Output the (X, Y) coordinate of the center of the cell containing the given text.  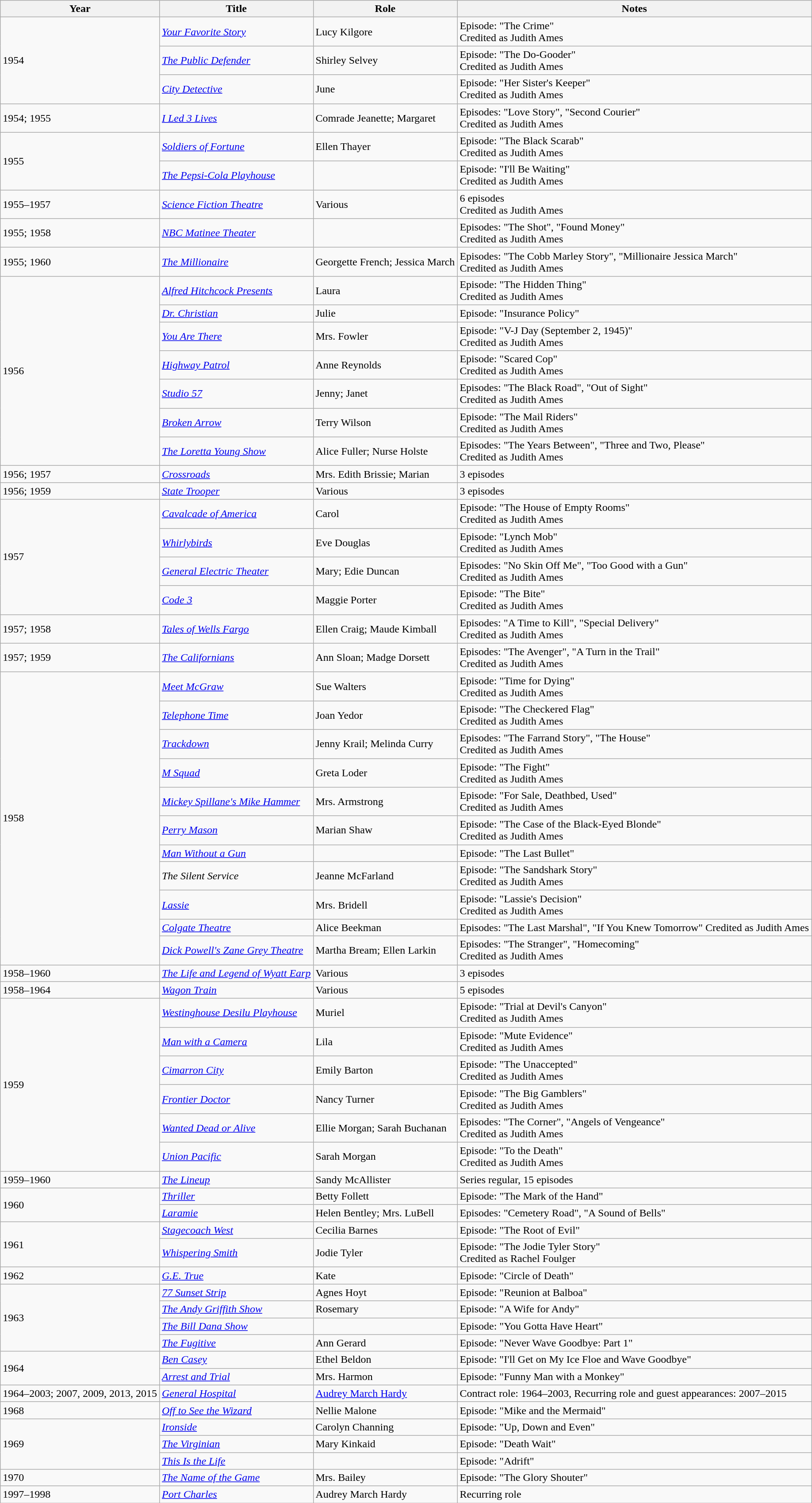
Dick Powell's Zane Grey Theatre (236, 950)
Episode: "The Hidden Thing"Credited as Judith Ames (634, 290)
6 episodesCredited as Judith Ames (634, 204)
Episode: "The Sandshark Story"Credited as Judith Ames (634, 876)
Episode: "The Big Gamblers"Credited as Judith Ames (634, 1099)
Colgate Theatre (236, 928)
Lucy Kilgore (385, 32)
Episode: "Death Wait" (634, 1444)
Crossroads (236, 474)
Man with a Camera (236, 1041)
Whirlybirds (236, 542)
Episode: "The Glory Shouter" (634, 1478)
Stagecoach West (236, 1230)
Episode: "The Last Bullet" (634, 853)
Alice Fuller; Nurse Holste (385, 451)
Mrs. Fowler (385, 336)
Episode: "The Mail Riders"Credited as Judith Ames (634, 423)
Martha Bream; Ellen Larkin (385, 950)
Thriller (236, 1196)
Jodie Tyler (385, 1253)
Ann Sloan; Madge Dorsett (385, 657)
Westinghouse Desilu Playhouse (236, 1013)
Your Favorite Story (236, 32)
The Bill Dana Show (236, 1326)
Lila (385, 1041)
1955; 1958 (80, 233)
Helen Bentley; Mrs. LuBell (385, 1213)
Episodes: "A Time to Kill", "Special Delivery"Credited as Judith Ames (634, 629)
Episode: "Lynch Mob"Credited as Judith Ames (634, 542)
The Pepsi-Cola Playhouse (236, 175)
Episodes: "The Avenger", "A Turn in the Trail"Credited as Judith Ames (634, 657)
June (385, 89)
Emily Barton (385, 1070)
Series regular, 15 episodes (634, 1180)
1958 (80, 818)
State Trooper (236, 491)
Mrs. Harmon (385, 1376)
Episode: "Funny Man with a Monkey" (634, 1376)
Studio 57 (236, 394)
Episode: "The Crime"Credited as Judith Ames (634, 32)
Ellen Thayer (385, 147)
1956 (80, 371)
Episode: "I'll Get on My Ice Floe and Wave Goodbye" (634, 1360)
Mary Kinkaid (385, 1444)
Broken Arrow (236, 423)
Tales of Wells Fargo (236, 629)
Episode: "The Case of the Black-Eyed Blonde"Credited as Judith Ames (634, 831)
This Is the Life (236, 1461)
Carolyn Channing (385, 1427)
Highway Patrol (236, 365)
Episodes: "The Farrand Story", "The House"Credited as Judith Ames (634, 744)
Episode: "Trial at Devil's Canyon"Credited as Judith Ames (634, 1013)
The Silent Service (236, 876)
Laramie (236, 1213)
Marian Shaw (385, 831)
Dr. Christian (236, 313)
The Life and Legend of Wyatt Earp (236, 973)
The Lineup (236, 1180)
Carol (385, 514)
1957; 1958 (80, 629)
Ethel Beldon (385, 1360)
Episode: "Time for Dying"Credited as Judith Ames (634, 686)
1955–1957 (80, 204)
The Andy Griffith Show (236, 1309)
Mrs. Armstrong (385, 801)
Episode: "To the Death"Credited as Judith Ames (634, 1156)
1997–1998 (80, 1495)
Port Charles (236, 1495)
Year (80, 9)
Sandy McAllister (385, 1180)
1957 (80, 557)
Frontier Doctor (236, 1099)
General Hospital (236, 1393)
Episodes: "The Cobb Marley Story", "Millionaire Jessica March"Credited as Judith Ames (634, 262)
Wagon Train (236, 990)
Alfred Hitchcock Presents (236, 290)
1961 (80, 1245)
Episode: "The Do-Gooder"Credited as Judith Ames (634, 60)
Episode: "I'll Be Waiting"Credited as Judith Ames (634, 175)
NBC Matinee Theater (236, 233)
Episodes: "The Shot", "Found Money"Credited as Judith Ames (634, 233)
Episode: "Lassie's Decision"Credited as Judith Ames (634, 905)
Title (236, 9)
Laura (385, 290)
Episodes: "The Stranger", "Homecoming"Credited as Judith Ames (634, 950)
Episode: "You Gotta Have Heart" (634, 1326)
Nancy Turner (385, 1099)
Ellen Craig; Maude Kimball (385, 629)
Jeanne McFarland (385, 876)
1959–1960 (80, 1180)
1955 (80, 161)
Mrs. Edith Brissie; Marian (385, 474)
1956; 1959 (80, 491)
Agnes Hoyt (385, 1292)
Union Pacific (236, 1156)
5 episodes (634, 990)
Off to See the Wizard (236, 1410)
The Californians (236, 657)
Episodes: "Love Story", "Second Courier"Credited as Judith Ames (634, 118)
Meet McGraw (236, 686)
City Detective (236, 89)
Episode: "Insurance Policy" (634, 313)
Whispering Smith (236, 1253)
Cavalcade of America (236, 514)
The Fugitive (236, 1343)
Episode: "A Wife for Andy" (634, 1309)
Episode: "Up, Down and Even" (634, 1427)
Ben Casey (236, 1360)
1970 (80, 1478)
Episode: "The House of Empty Rooms"Credited as Judith Ames (634, 514)
Episode: "The Unaccepted"Credited as Judith Ames (634, 1070)
Episode: "The Root of Evil" (634, 1230)
Episodes: "Cemetery Road", "A Sound of Bells" (634, 1213)
You Are There (236, 336)
Sarah Morgan (385, 1156)
Man Without a Gun (236, 853)
1957; 1959 (80, 657)
Episodes: "The Black Road", "Out of Sight"Credited as Judith Ames (634, 394)
1960 (80, 1205)
Greta Loder (385, 772)
G.E. True (236, 1276)
Jenny; Janet (385, 394)
1954; 1955 (80, 118)
Kate (385, 1276)
Mary; Edie Duncan (385, 571)
Episode: "Mike and the Mermaid" (634, 1410)
Contract role: 1964–2003, Recurring role and guest appearances: 2007–2015 (634, 1393)
The Public Defender (236, 60)
1956; 1957 (80, 474)
1959 (80, 1085)
1958–1964 (80, 990)
Mickey Spillane's Mike Hammer (236, 801)
Episode: "Never Wave Goodbye: Part 1" (634, 1343)
The Loretta Young Show (236, 451)
Episode: "Her Sister's Keeper"Credited as Judith Ames (634, 89)
Episode: "Adrift" (634, 1461)
M Squad (236, 772)
Wanted Dead or Alive (236, 1128)
Sue Walters (385, 686)
1962 (80, 1276)
Role (385, 9)
The Millionaire (236, 262)
I Led 3 Lives (236, 118)
Episode: "For Sale, Deathbed, Used"Credited as Judith Ames (634, 801)
Recurring role (634, 1495)
The Virginian (236, 1444)
Nellie Malone (385, 1410)
Maggie Porter (385, 600)
Alice Beekman (385, 928)
Notes (634, 9)
1963 (80, 1318)
Arrest and Trial (236, 1376)
Cimarron City (236, 1070)
Anne Reynolds (385, 365)
Episode: "The Fight"Credited as Judith Ames (634, 772)
Episode: "Reunion at Balboa" (634, 1292)
Georgette French; Jessica March (385, 262)
1958–1960 (80, 973)
Episode: "The Bite"Credited as Judith Ames (634, 600)
1964–2003; 2007, 2009, 2013, 2015 (80, 1393)
Episode: "The Checkered Flag"Credited as Judith Ames (634, 715)
Jenny Krail; Melinda Curry (385, 744)
Ellie Morgan; Sarah Buchanan (385, 1128)
Mrs. Bridell (385, 905)
Joan Yedor (385, 715)
Eve Douglas (385, 542)
Terry Wilson (385, 423)
Julie (385, 313)
Code 3 (236, 600)
Perry Mason (236, 831)
The Name of the Game (236, 1478)
Shirley Selvey (385, 60)
1969 (80, 1444)
Episodes: "The Corner", "Angels of Vengeance"Credited as Judith Ames (634, 1128)
Betty Follett (385, 1196)
General Electric Theater (236, 571)
Lassie (236, 905)
Ironside (236, 1427)
Soldiers of Fortune (236, 147)
Episodes: "No Skin Off Me", "Too Good with a Gun"Credited as Judith Ames (634, 571)
Episodes: "The Years Between", "Three and Two, Please"Credited as Judith Ames (634, 451)
Episode: "The Black Scarab"Credited as Judith Ames (634, 147)
1954 (80, 60)
Telephone Time (236, 715)
Cecilia Barnes (385, 1230)
Ann Gerard (385, 1343)
1964 (80, 1368)
77 Sunset Strip (236, 1292)
Mrs. Bailey (385, 1478)
1968 (80, 1410)
Comrade Jeanette; Margaret (385, 118)
Muriel (385, 1013)
Episode: "The Mark of the Hand" (634, 1196)
1955; 1960 (80, 262)
Episodes: "The Last Marshal", "If You Knew Tomorrow" Credited as Judith Ames (634, 928)
Episode: "V-J Day (September 2, 1945)"Credited as Judith Ames (634, 336)
Episode: "Scared Cop"Credited as Judith Ames (634, 365)
Science Fiction Theatre (236, 204)
Rosemary (385, 1309)
Episode: "Mute Evidence"Credited as Judith Ames (634, 1041)
Episode: "Circle of Death" (634, 1276)
Episode: "The Jodie Tyler Story"Credited as Rachel Foulger (634, 1253)
Trackdown (236, 744)
